Locate the cell with the specified text and output its (X, Y) center coordinate. 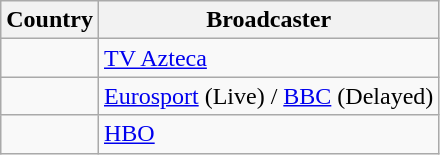
Eurosport (Live) / BBC (Delayed) (268, 96)
TV Azteca (268, 58)
HBO (268, 134)
Country (50, 20)
Broadcaster (268, 20)
